Pinpoint the cell where the given text exists, returning its [X, Y] midpoint coordinate. 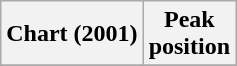
Peakposition [189, 34]
Chart (2001) [72, 34]
